Determine the (X, Y) coordinate at the center of the cell enclosing the given text.  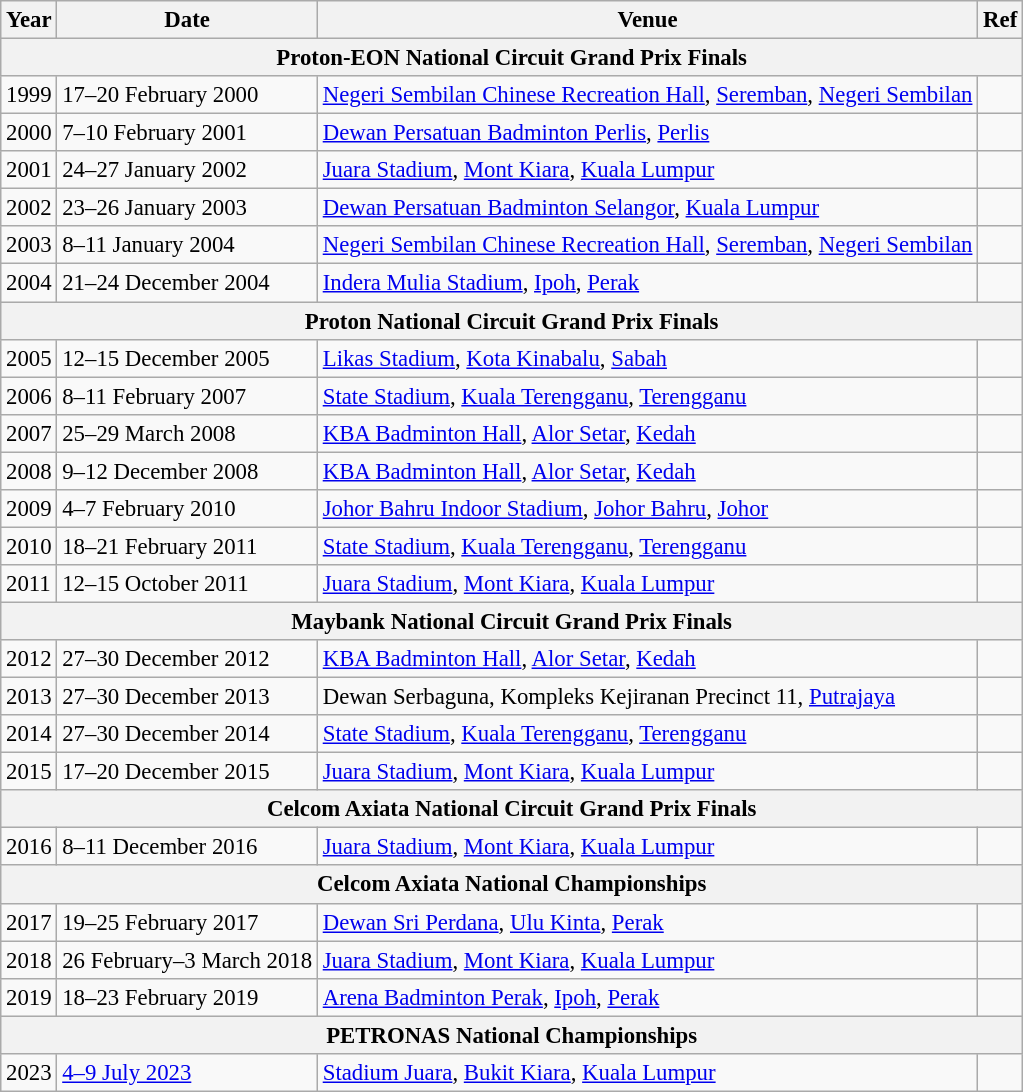
18–23 February 2019 (188, 997)
27–30 December 2012 (188, 659)
2001 (29, 170)
18–21 February 2011 (188, 546)
Celcom Axiata National Championships (512, 885)
27–30 December 2014 (188, 734)
2013 (29, 697)
Johor Bahru Indoor Stadium, Johor Bahru, Johor (647, 509)
21–24 December 2004 (188, 283)
Dewan Sri Perdana, Ulu Kinta, Perak (647, 922)
Dewan Persatuan Badminton Perlis, Perlis (647, 133)
Arena Badminton Perak, Ipoh, Perak (647, 997)
12–15 December 2005 (188, 358)
8–11 February 2007 (188, 396)
2015 (29, 772)
2002 (29, 208)
2017 (29, 922)
Proton National Circuit Grand Prix Finals (512, 321)
24–27 January 2002 (188, 170)
Ref (1000, 20)
4–9 July 2023 (188, 1073)
2003 (29, 245)
Year (29, 20)
19–25 February 2017 (188, 922)
2006 (29, 396)
2012 (29, 659)
23–26 January 2003 (188, 208)
2016 (29, 847)
Maybank National Circuit Grand Prix Finals (512, 621)
2009 (29, 509)
2018 (29, 960)
2023 (29, 1073)
4–7 February 2010 (188, 509)
17–20 February 2000 (188, 95)
8–11 January 2004 (188, 245)
Likas Stadium, Kota Kinabalu, Sabah (647, 358)
9–12 December 2008 (188, 471)
Date (188, 20)
Celcom Axiata National Circuit Grand Prix Finals (512, 809)
2019 (29, 997)
2004 (29, 283)
2007 (29, 433)
Proton-EON National Circuit Grand Prix Finals (512, 58)
7–10 February 2001 (188, 133)
2011 (29, 584)
25–29 March 2008 (188, 433)
Venue (647, 20)
2014 (29, 734)
2008 (29, 471)
17–20 December 2015 (188, 772)
Indera Mulia Stadium, Ipoh, Perak (647, 283)
2010 (29, 546)
12–15 October 2011 (188, 584)
2000 (29, 133)
Dewan Serbaguna, Kompleks Kejiranan Precinct 11, Putrajaya (647, 697)
PETRONAS National Championships (512, 1035)
8–11 December 2016 (188, 847)
1999 (29, 95)
2005 (29, 358)
Stadium Juara, Bukit Kiara, Kuala Lumpur (647, 1073)
Dewan Persatuan Badminton Selangor, Kuala Lumpur (647, 208)
26 February–3 March 2018 (188, 960)
27–30 December 2013 (188, 697)
